Determine the [X, Y] coordinate at the center of the cell enclosing the given text.  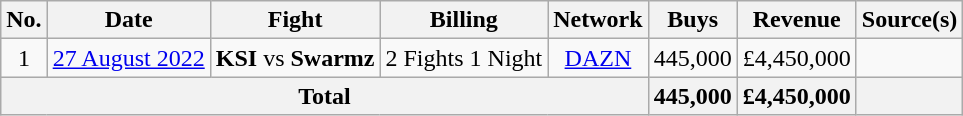
KSI vs Swarmz [295, 58]
Network [598, 20]
2 Fights 1 Night [464, 58]
Total [324, 96]
Revenue [796, 20]
Billing [464, 20]
1 [24, 58]
Source(s) [910, 20]
Date [128, 20]
Fight [295, 20]
No. [24, 20]
27 August 2022 [128, 58]
Buys [692, 20]
DAZN [598, 58]
